For the text-containing cell, return its midpoint in [x, y] coordinate format. 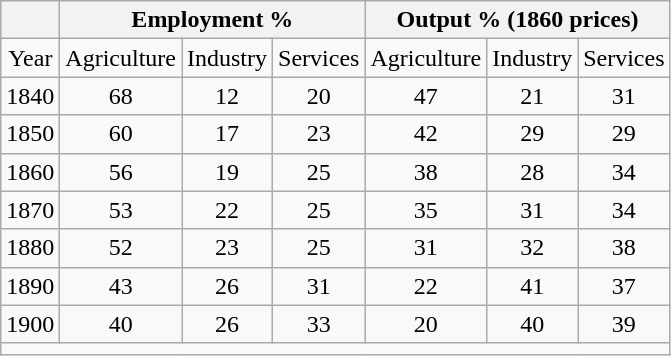
Output % (1860 prices) [518, 20]
1890 [30, 286]
Year [30, 58]
52 [121, 248]
1880 [30, 248]
41 [532, 286]
33 [319, 324]
1850 [30, 134]
35 [426, 210]
17 [228, 134]
28 [532, 172]
37 [624, 286]
21 [532, 96]
Employment % [212, 20]
47 [426, 96]
56 [121, 172]
39 [624, 324]
12 [228, 96]
1870 [30, 210]
32 [532, 248]
43 [121, 286]
1900 [30, 324]
53 [121, 210]
19 [228, 172]
60 [121, 134]
68 [121, 96]
1860 [30, 172]
42 [426, 134]
1840 [30, 96]
